Search for the cell housing the specified text and yield its (X, Y) center coordinate. 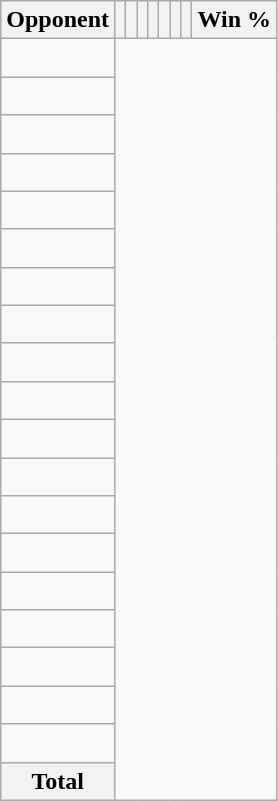
Total (58, 781)
Win % (234, 20)
Opponent (58, 20)
